Scan for the cell matching the given text and deliver its [x, y] coordinate at center. 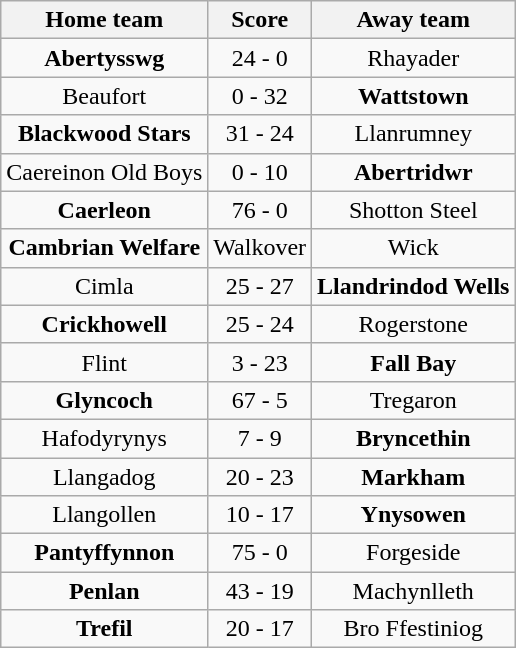
Bro Ffestiniog [414, 629]
Walkover [260, 248]
Caereinon Old Boys [104, 172]
Fall Bay [414, 362]
Shotton Steel [414, 210]
Machynlleth [414, 591]
3 - 23 [260, 362]
Forgeside [414, 553]
Wattstown [414, 96]
20 - 17 [260, 629]
Llangadog [104, 477]
0 - 32 [260, 96]
Score [260, 20]
Beaufort [104, 96]
Flint [104, 362]
20 - 23 [260, 477]
Markham [414, 477]
Rogerstone [414, 324]
Home team [104, 20]
Llangollen [104, 515]
Abertysswg [104, 58]
Llanrumney [414, 134]
76 - 0 [260, 210]
Wick [414, 248]
Crickhowell [104, 324]
Penlan [104, 591]
24 - 0 [260, 58]
Llandrindod Wells [414, 286]
Cimla [104, 286]
75 - 0 [260, 553]
25 - 27 [260, 286]
31 - 24 [260, 134]
Glyncoch [104, 400]
Trefil [104, 629]
10 - 17 [260, 515]
Bryncethin [414, 438]
Abertridwr [414, 172]
Hafodyrynys [104, 438]
25 - 24 [260, 324]
Rhayader [414, 58]
43 - 19 [260, 591]
0 - 10 [260, 172]
Blackwood Stars [104, 134]
Ynysowen [414, 515]
67 - 5 [260, 400]
Cambrian Welfare [104, 248]
Away team [414, 20]
Caerleon [104, 210]
Pantyffynnon [104, 553]
7 - 9 [260, 438]
Tregaron [414, 400]
